Locate the cell with the specified text and output its (X, Y) center coordinate. 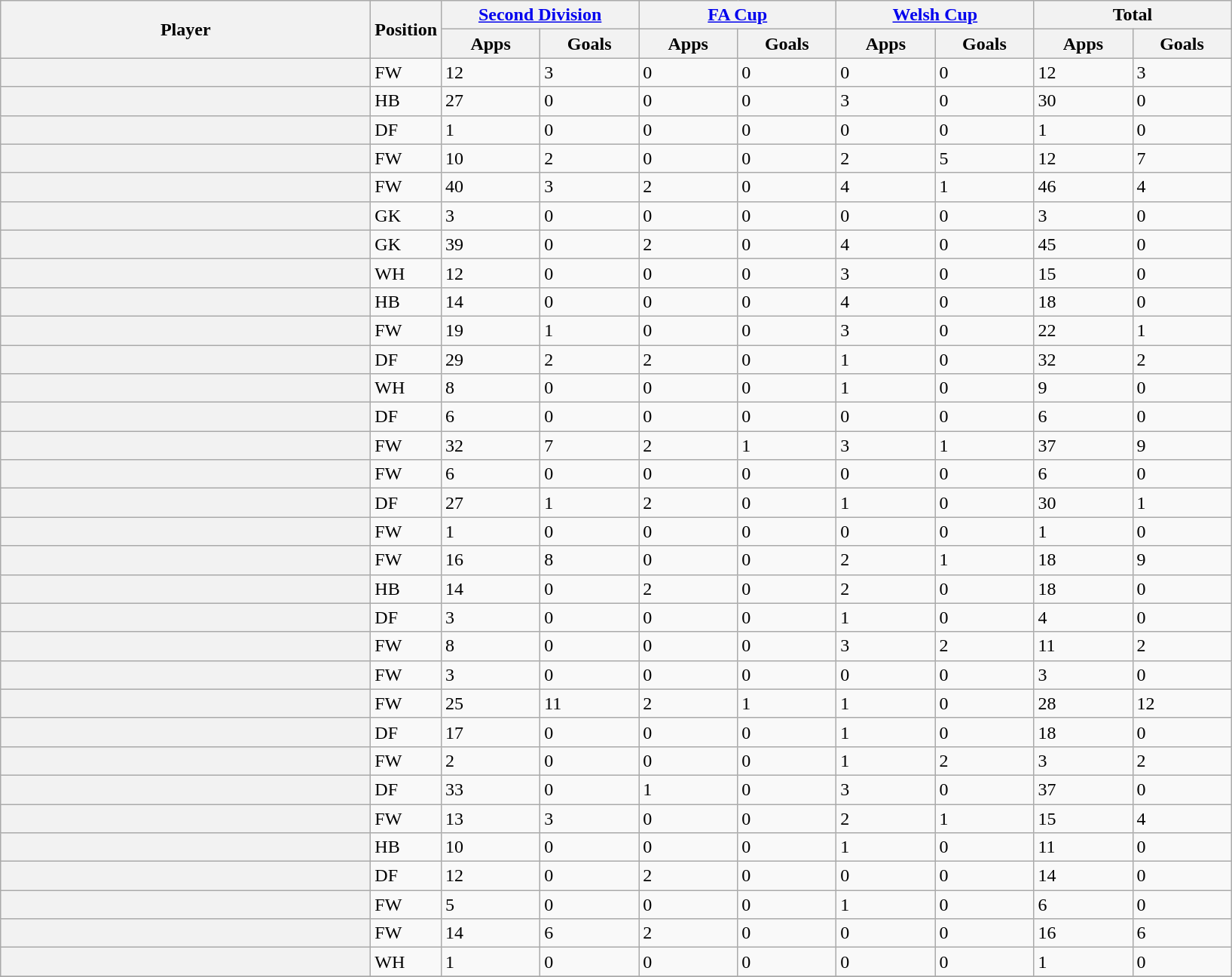
Welsh Cup (935, 15)
FA Cup (738, 15)
33 (491, 789)
29 (491, 360)
Second Division (540, 15)
17 (491, 732)
Position (406, 29)
45 (1084, 244)
22 (1084, 330)
40 (491, 187)
39 (491, 244)
28 (1084, 703)
25 (491, 703)
13 (491, 818)
Player (185, 29)
Total (1133, 15)
19 (491, 330)
46 (1084, 187)
